From the cell containing the given text, extract its center point as [x, y] coordinate. 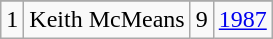
9 [202, 20]
1 [12, 20]
Keith McMeans [107, 20]
1987 [242, 20]
